Locate the cell with the specified text and output its (X, Y) center coordinate. 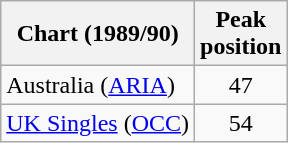
Peakposition (241, 34)
UK Singles (OCC) (98, 123)
54 (241, 123)
Australia (ARIA) (98, 85)
47 (241, 85)
Chart (1989/90) (98, 34)
